Locate the cell with the specified text and output its [X, Y] center coordinate. 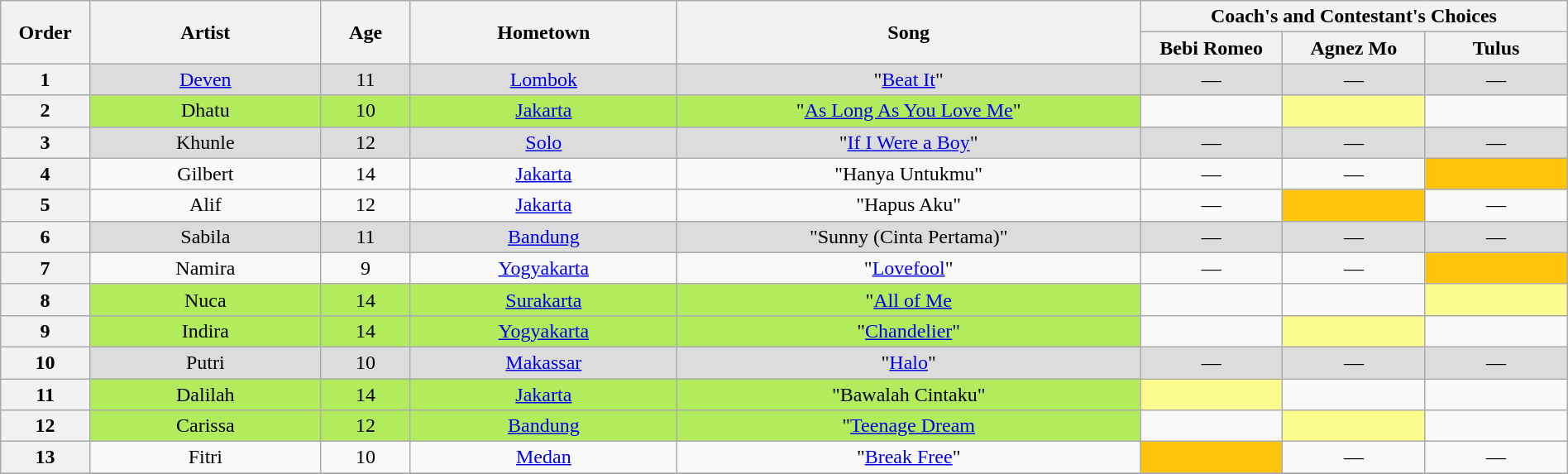
"All of Me [909, 299]
Carissa [205, 426]
"If I Were a Boy" [909, 142]
Sabila [205, 237]
Bebi Romeo [1212, 48]
2 [45, 111]
Namira [205, 268]
Dhatu [205, 111]
8 [45, 299]
"Teenage Dream [909, 426]
"Beat It" [909, 79]
4 [45, 174]
Medan [544, 457]
Solo [544, 142]
Age [366, 32]
Fitri [205, 457]
3 [45, 142]
Gilbert [205, 174]
Surakarta [544, 299]
7 [45, 268]
Order [45, 32]
13 [45, 457]
Putri [205, 362]
Indira [205, 331]
Makassar [544, 362]
"Hanya Untukmu" [909, 174]
"Hapus Aku" [909, 205]
"Break Free" [909, 457]
"Sunny (Cinta Pertama)" [909, 237]
"Halo" [909, 362]
"Lovefool" [909, 268]
"Chandelier" [909, 331]
5 [45, 205]
Hometown [544, 32]
Alif [205, 205]
6 [45, 237]
Nuca [205, 299]
Deven [205, 79]
Agnez Mo [1354, 48]
Tulus [1496, 48]
"Bawalah Cintaku" [909, 395]
Dalilah [205, 395]
Song [909, 32]
Coach's and Contestant's Choices [1355, 17]
Khunle [205, 142]
1 [45, 79]
"As Long As You Love Me" [909, 111]
Artist [205, 32]
Lombok [544, 79]
